Identify which cell holds the provided text, then report its [x, y] central coordinate. 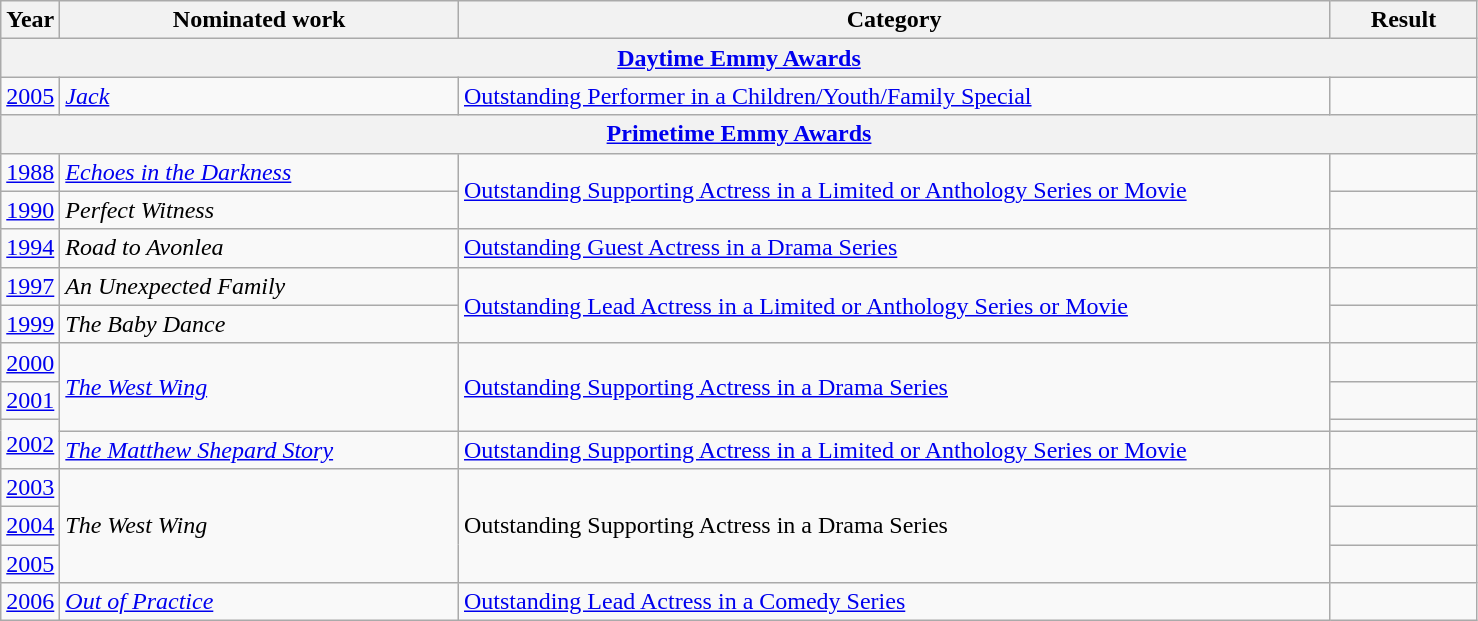
1988 [30, 172]
Perfect Witness [260, 210]
2004 [30, 526]
2006 [30, 602]
2001 [30, 400]
1990 [30, 210]
The Matthew Shepard Story [260, 449]
Primetime Emmy Awards [740, 134]
Outstanding Guest Actress in a Drama Series [894, 248]
1994 [30, 248]
An Unexpected Family [260, 286]
2002 [30, 444]
Year [30, 20]
Road to Avonlea [260, 248]
2003 [30, 488]
1997 [30, 286]
Outstanding Lead Actress in a Limited or Anthology Series or Movie [894, 305]
Out of Practice [260, 602]
Daytime Emmy Awards [740, 58]
Result [1404, 20]
2000 [30, 362]
1999 [30, 324]
Nominated work [260, 20]
Outstanding Lead Actress in a Comedy Series [894, 602]
Outstanding Performer in a Children/Youth/Family Special [894, 96]
Echoes in the Darkness [260, 172]
The Baby Dance [260, 324]
Jack [260, 96]
Category [894, 20]
